Return (X, Y) of the center of cell containing provided text 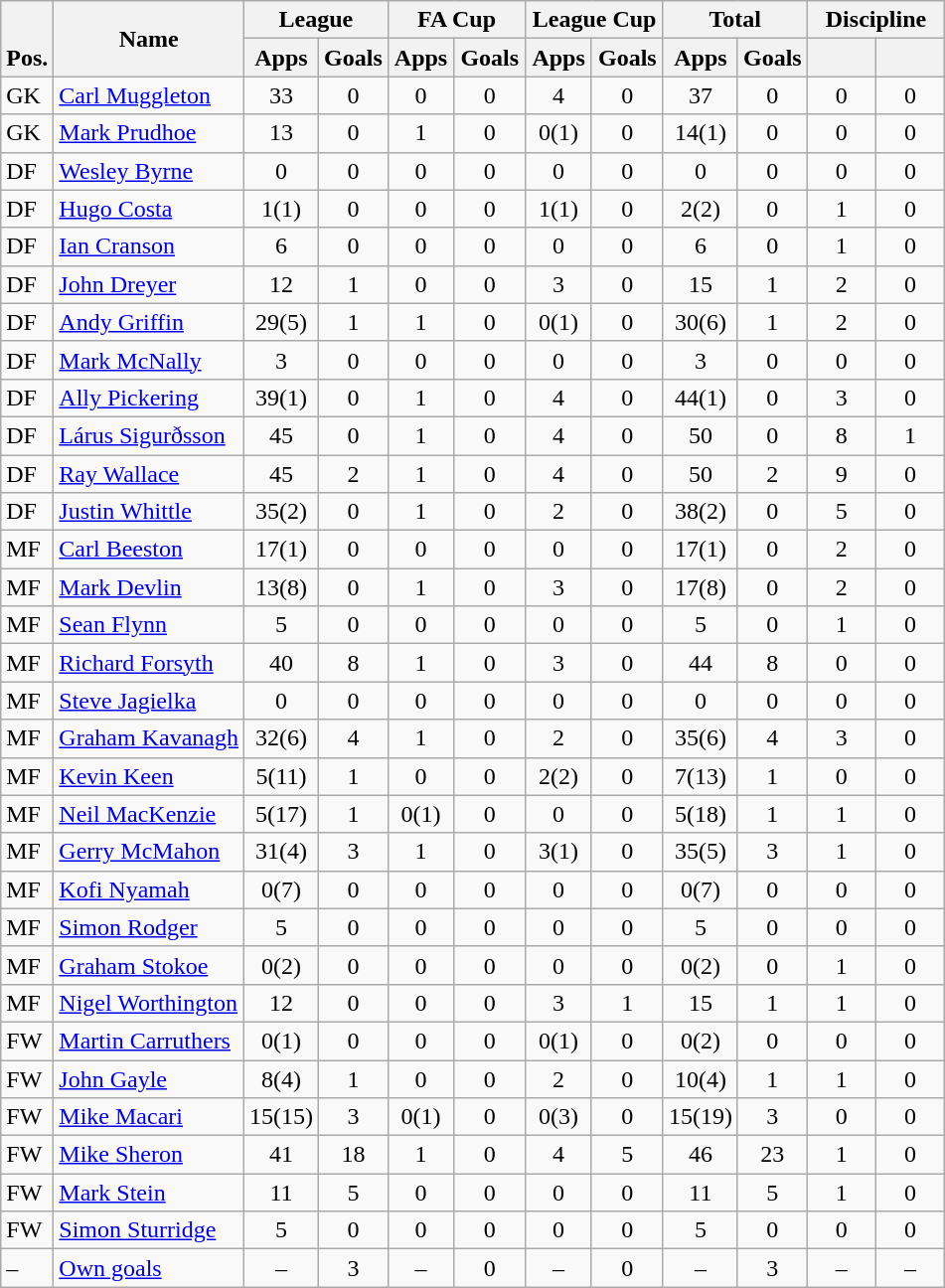
Carl Beeston (149, 550)
Simon Rodger (149, 927)
Total (735, 20)
18 (354, 1155)
35(5) (700, 852)
Andy Griffin (149, 322)
Name (149, 39)
44 (700, 663)
Lárus Sigurðsson (149, 435)
Gerry McMahon (149, 852)
Ian Cranson (149, 246)
Mark Devlin (149, 587)
Mark Stein (149, 1193)
44(1) (700, 398)
9 (841, 474)
35(2) (280, 512)
League Cup (594, 20)
13 (280, 133)
Graham Stokoe (149, 965)
John Gayle (149, 1078)
3(1) (558, 852)
7(13) (700, 776)
33 (280, 95)
46 (700, 1155)
31(4) (280, 852)
Neil MacKenzie (149, 814)
Own goals (149, 1268)
41 (280, 1155)
32(6) (280, 738)
17(8) (700, 587)
Mike Macari (149, 1117)
5(18) (700, 814)
5(11) (280, 776)
Sean Flynn (149, 625)
Kevin Keen (149, 776)
15(19) (700, 1117)
Wesley Byrne (149, 171)
Justin Whittle (149, 512)
14(1) (700, 133)
Mike Sheron (149, 1155)
John Dreyer (149, 284)
Discipline (876, 20)
Martin Carruthers (149, 1041)
Kofi Nyamah (149, 889)
Richard Forsyth (149, 663)
38(2) (700, 512)
Pos. (28, 39)
15(15) (280, 1117)
40 (280, 663)
13(8) (280, 587)
35(6) (700, 738)
8(4) (280, 1078)
37 (700, 95)
Nigel Worthington (149, 1003)
30(6) (700, 322)
League (316, 20)
Ally Pickering (149, 398)
39(1) (280, 398)
Mark McNally (149, 360)
Simon Sturridge (149, 1230)
29(5) (280, 322)
Graham Kavanagh (149, 738)
Steve Jagielka (149, 701)
10(4) (700, 1078)
5(17) (280, 814)
0(3) (558, 1117)
Carl Muggleton (149, 95)
Hugo Costa (149, 209)
Mark Prudhoe (149, 133)
23 (772, 1155)
Ray Wallace (149, 474)
FA Cup (457, 20)
